Scan for the cell matching the given text and deliver its [X, Y] coordinate at center. 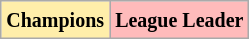
League Leader [180, 20]
Champions [56, 20]
